Capture the cell that displays the provided text and extract its [X, Y] central coordinate. 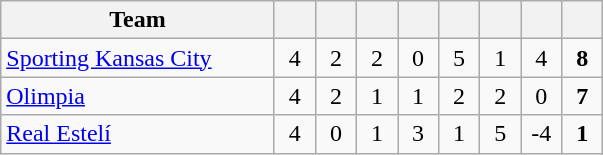
-4 [542, 134]
7 [582, 96]
3 [418, 134]
8 [582, 58]
Sporting Kansas City [138, 58]
Real Estelí [138, 134]
Team [138, 20]
Olimpia [138, 96]
